Capture the cell that displays the provided text and extract its (x, y) central coordinate. 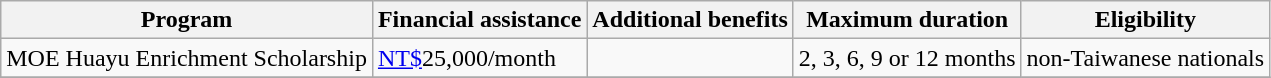
Financial assistance (479, 20)
MOE Huayu Enrichment Scholarship (187, 58)
Additional benefits (690, 20)
Eligibility (1146, 20)
Program (187, 20)
Maximum duration (907, 20)
NT$25,000/month (479, 58)
2, 3, 6, 9 or 12 months (907, 58)
non-Taiwanese nationals (1146, 58)
